Identify which cell holds the provided text, then report its (X, Y) central coordinate. 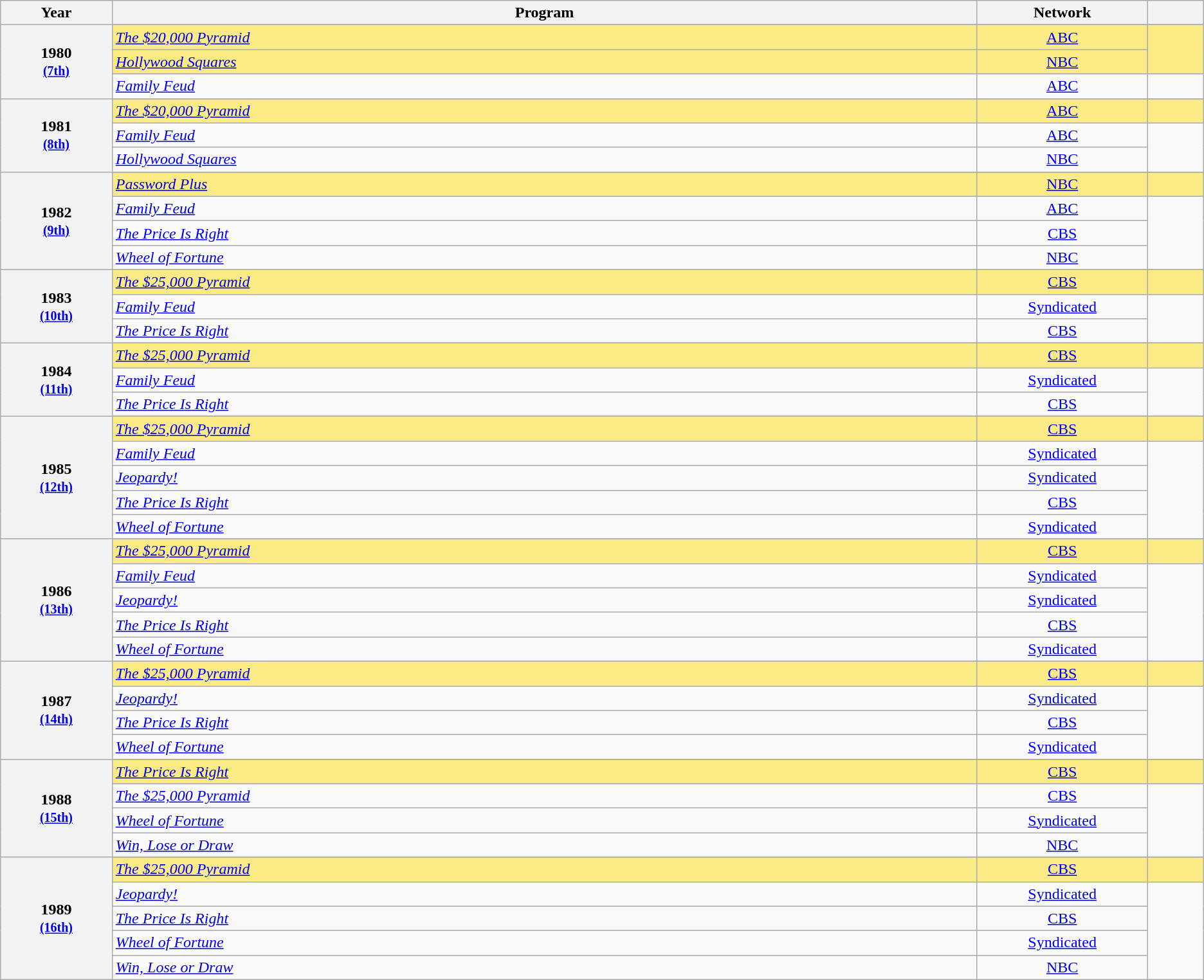
1984 (11th) (57, 380)
1985 (12th) (57, 478)
Year (57, 13)
1982 (9th) (57, 221)
1986 (13th) (57, 600)
Password Plus (544, 184)
Program (544, 13)
1981 (8th) (57, 135)
1988 (15th) (57, 808)
1980 (7th) (57, 62)
1989 (16th) (57, 918)
Network (1063, 13)
1987 (14th) (57, 710)
1983 (10th) (57, 306)
